Detect which cell encompasses the target text, then output its [X, Y] center coordinate. 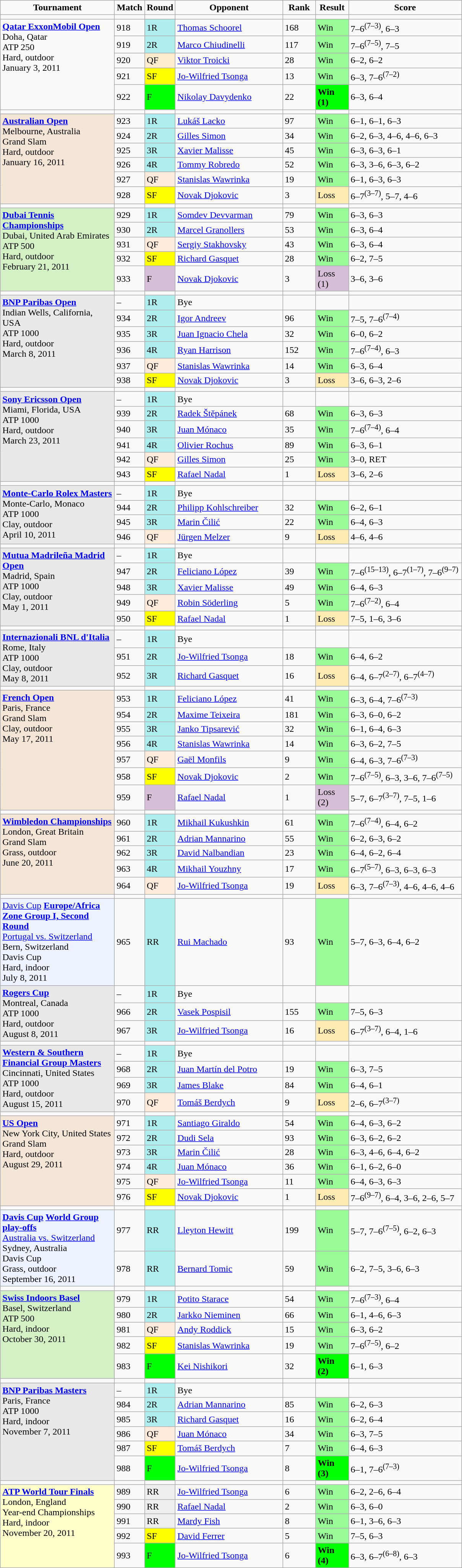
Robin Söderling [229, 603]
964 [130, 886]
6–1, 3–6, 6–3 [405, 1521]
96 [299, 318]
Loss (1) [332, 278]
3–0, RET [405, 460]
944 [130, 507]
3–6, 6–3, 2–6 [405, 380]
951 [130, 656]
973 [130, 1152]
962 [130, 853]
930 [130, 230]
43 [299, 244]
Gaël Monfils [229, 759]
3–6, 3–6 [405, 278]
7–6(7–4), 6–4, 6–2 [405, 823]
Ryan Harrison [229, 350]
Maxime Teixeira [229, 715]
976 [130, 1198]
6–4, 6–3, 6–2 [405, 1123]
6–3, 7–6(7–3), 4–6, 4–6, 4–6 [405, 886]
Potito Starace [229, 1299]
6–3, 6–0 [405, 1506]
Win (2) [332, 1367]
923 [130, 121]
7–5, 1–6, 3–6 [405, 619]
39 [299, 571]
66 [299, 1315]
Juan Ignacio Chela [229, 334]
922 [130, 97]
James Blake [229, 1085]
BNP Paribas Open Indian Wells, California, USA ATP 1000 Hard, outdoor March 8, 2011 [57, 341]
6–3, 4–6, 6–4, 6–2 [405, 1152]
89 [299, 445]
Jarkko Nieminen [229, 1315]
Lukáš Lacko [229, 121]
969 [130, 1085]
Mikhail Kukushkin [229, 823]
6–7(3–7), 5–7, 4–6 [405, 195]
6–4, 6–3, 6–3 [405, 1181]
986 [130, 1434]
6–2, 7–5 [405, 259]
6–7(5–7), 6–3, 6–3, 6–3 [405, 869]
Philipp Kohlschreiber [229, 507]
Wimbledon Championships London, Great Britain Grand Slam Grass, outdoor June 20, 2011 [57, 854]
7 [299, 1448]
7–6(9–7), 6–4, 3–6, 2–6, 5–7 [405, 1198]
Mikhail Youzhny [229, 869]
Bernard Tomic [229, 1269]
965 [130, 942]
983 [130, 1367]
957 [130, 759]
960 [130, 823]
940 [130, 430]
6–1, 6–2, 6–0 [405, 1167]
Western & Southern Financial Group Masters Cincinnati, United States ATP 1000 Hard, outdoor August 15, 2011 [57, 1078]
Rui Machado [229, 942]
6–2, 6–1 [405, 507]
Radek Štěpánek [229, 414]
991 [130, 1521]
7–6(7–3), 6–4 [405, 1299]
980 [130, 1315]
968 [130, 1069]
Round [160, 8]
Tommy Robredo [229, 165]
Marco Chiudinelli [229, 44]
6–3, 3–6, 6–3, 6–2 [405, 165]
956 [130, 744]
Marcel Granollers [229, 230]
955 [130, 729]
926 [130, 165]
41 [299, 699]
Win (1) [332, 97]
6–2, 2–6, 6–4 [405, 1492]
Davis Cup World Group play-offs Australia vs. Switzerland Sydney, Australia Davis Cup Grass, outdoor September 16, 2011 [57, 1248]
928 [130, 195]
6–1, 7–6(7–3) [405, 1468]
959 [130, 798]
French Open Paris, France Grand Slam Clay, outdoor May 17, 2011 [57, 750]
Win (3) [332, 1468]
55 [299, 838]
984 [130, 1405]
168 [299, 28]
936 [130, 350]
59 [299, 1269]
978 [130, 1269]
946 [130, 537]
6–4, 6–3, 7–6(7–3) [405, 759]
6–2, 6–3, 4–6, 4–6, 6–3 [405, 136]
155 [299, 1012]
963 [130, 869]
Tournament [57, 8]
6–3, 6–7(6–8), 6–3 [405, 1555]
987 [130, 1448]
13 [299, 76]
985 [130, 1419]
35 [299, 430]
935 [130, 334]
49 [299, 587]
Sony Ericsson Open Miami, Florida, USA ATP 1000 Hard, outdoor March 23, 2011 [57, 437]
974 [130, 1167]
Janko Tipsarević [229, 729]
23 [299, 853]
6–7(3–7), 6–4, 1–6 [405, 1031]
Australian Open Melbourne, Australia Grand Slam Hard, outdoor January 16, 2011 [57, 159]
7–6(7–5), 6–3, 3–6, 7–6(7–5) [405, 776]
117 [299, 44]
934 [130, 318]
975 [130, 1181]
993 [130, 1555]
958 [130, 776]
5–7, 6–3, 6–4, 6–2 [405, 942]
918 [130, 28]
979 [130, 1299]
Nikolay Davydenko [229, 97]
Rogers Cup Montreal, Canada ATP 1000 Hard, outdoor August 8, 2011 [57, 1013]
18 [299, 656]
25 [299, 460]
36 [299, 1167]
6–0, 6–2 [405, 334]
Vasek Pospisil [229, 1012]
6–2, 6–3 [405, 1405]
6–3, 7–6(7–2) [405, 76]
Somdev Devvarman [229, 215]
924 [130, 136]
6–2, 6–3, 6–2 [405, 838]
6–4, 6–7(2–7), 6–7(4–7) [405, 676]
Mutua Madrileña Madrid Open Madrid, Spain ATP 1000 Clay, outdoor May 1, 2011 [57, 587]
982 [130, 1345]
948 [130, 587]
85 [299, 1405]
6–2, 6–2 [405, 60]
990 [130, 1506]
952 [130, 676]
David Nalbandian [229, 853]
938 [130, 380]
Lleyton Hewitt [229, 1230]
Dubai Tennis Championships Dubai, United Arab Emirates ATP 500 Hard, outdoor February 21, 2011 [57, 249]
68 [299, 414]
US Open New York City, United States Grand Slam Hard, outdoor August 29, 2011 [57, 1161]
981 [130, 1329]
925 [130, 150]
David Ferrer [229, 1536]
949 [130, 603]
181 [299, 715]
7–6(7–5), 7–5 [405, 44]
Jürgen Melzer [229, 537]
6–1, 6–3 [405, 1367]
919 [130, 44]
Internazionali BNL d'Italia Rome, Italy ATP 1000 Clay, outdoor May 8, 2011 [57, 658]
6–3, 6–2, 7–5 [405, 744]
Thomas Schoorel [229, 28]
17 [299, 869]
79 [299, 215]
Igor Andreev [229, 318]
45 [299, 150]
53 [299, 230]
6–3, 6–2 [405, 1329]
Sergiy Stakhovsky [229, 244]
Swiss Indoors Basel Basel, Switzerland ATP 500 Hard, indoor October 30, 2011 [57, 1334]
921 [130, 76]
927 [130, 179]
6–4, 6–2, 6–4 [405, 853]
961 [130, 838]
ATP World Tour Finals London, England Year-end Championships Hard, indoor November 20, 2011 [57, 1526]
970 [130, 1103]
Santiago Giraldo [229, 1123]
6–3, 6–0, 6–2 [405, 715]
84 [299, 1085]
Dudi Sela [229, 1137]
6–4, 6–1 [405, 1085]
988 [130, 1468]
929 [130, 215]
52 [299, 165]
966 [130, 1012]
Andy Roddick [229, 1329]
932 [130, 259]
947 [130, 571]
2–6, 6–7(3–7) [405, 1103]
977 [130, 1230]
6–4, 6–2 [405, 656]
Score [405, 8]
6–3, 6–1 [405, 445]
942 [130, 460]
61 [299, 823]
7–6(7–4), 6–3 [405, 350]
15 [299, 1329]
7–6(7–3), 6–3 [405, 28]
7–5, 7–6(7–4) [405, 318]
953 [130, 699]
Opponent [229, 8]
Win (4) [332, 1555]
Juan Martín del Potro [229, 1069]
Mardy Fish [229, 1521]
Result [332, 8]
199 [299, 1230]
11 [299, 1181]
Loss (2) [332, 798]
7–6(15–13), 6–7(1–7), 7–6(9–7) [405, 571]
4–6, 4–6 [405, 537]
Kei Nishikori [229, 1367]
6–3, 6–3, 6–1 [405, 150]
97 [299, 121]
943 [130, 474]
992 [130, 1536]
5–7, 7–6(7–5), 6–2, 6–3 [405, 1230]
6–1, 4–6, 6–3 [405, 1315]
6–2, 6–4 [405, 1419]
967 [130, 1031]
Monte-Carlo Rolex Masters Monte-Carlo, Monaco ATP 1000 Clay, outdoor April 10, 2011 [57, 515]
937 [130, 366]
971 [130, 1123]
989 [130, 1492]
920 [130, 60]
933 [130, 278]
Viktor Troicki [229, 60]
7–6(7–5), 6–2 [405, 1345]
939 [130, 414]
5–7, 6–7(3–7), 7–5, 1–6 [405, 798]
3–6, 2–6 [405, 474]
7–6(7–4), 6–4 [405, 430]
954 [130, 715]
6–3, 6–4, 7–6(7–3) [405, 699]
6–1, 6–3, 6–3 [405, 179]
152 [299, 350]
Rank [299, 8]
6–3, 6–2, 6–2 [405, 1137]
7–6(7–2), 6–4 [405, 603]
931 [130, 244]
950 [130, 619]
6–1, 6–1, 6–3 [405, 121]
Qatar ExxonMobil Open Doha, Qatar ATP 250 Hard, outdoor January 3, 2011 [57, 64]
Match [130, 8]
972 [130, 1137]
Olivier Rochus [229, 445]
945 [130, 522]
941 [130, 445]
6–2, 7–5, 3–6, 6–3 [405, 1269]
BNP Paribas Masters Paris, France ATP 1000 Hard, indoor November 7, 2011 [57, 1432]
Davis Cup Europe/Africa Zone Group I, Second Round Portugal vs. Switzerland Bern, Switzerland Davis Cup Hard, indoor July 8, 2011 [57, 942]
6–1, 6–4, 6–3 [405, 729]
